Scan for the cell matching the given text and deliver its (X, Y) coordinate at center. 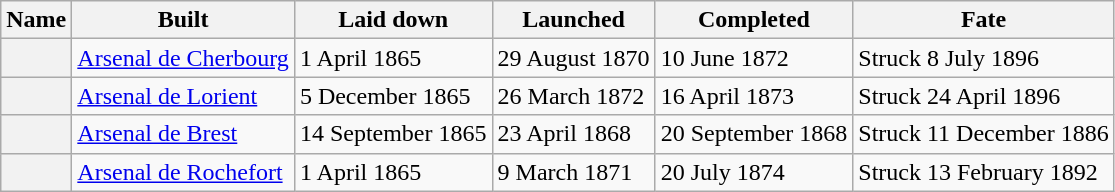
29 August 1870 (574, 58)
Arsenal de Cherbourg (184, 58)
Laid down (393, 20)
Completed (754, 20)
Struck 24 April 1896 (984, 96)
5 December 1865 (393, 96)
9 March 1871 (574, 172)
Fate (984, 20)
20 September 1868 (754, 134)
26 March 1872 (574, 96)
Struck 11 December 1886 (984, 134)
10 June 1872 (754, 58)
16 April 1873 (754, 96)
Arsenal de Lorient (184, 96)
Built (184, 20)
Struck 13 February 1892 (984, 172)
Struck 8 July 1896 (984, 58)
23 April 1868 (574, 134)
Launched (574, 20)
20 July 1874 (754, 172)
Arsenal de Rochefort (184, 172)
14 September 1865 (393, 134)
Arsenal de Brest (184, 134)
Name (36, 20)
